From the cell containing the given text, extract its center point as (x, y) coordinate. 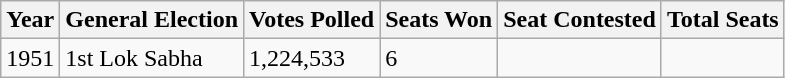
Total Seats (722, 20)
6 (439, 58)
Votes Polled (312, 20)
Seat Contested (580, 20)
Year (30, 20)
Seats Won (439, 20)
1st Lok Sabha (152, 58)
1951 (30, 58)
1,224,533 (312, 58)
General Election (152, 20)
